Pinpoint the cell where the given text exists, returning its [X, Y] midpoint coordinate. 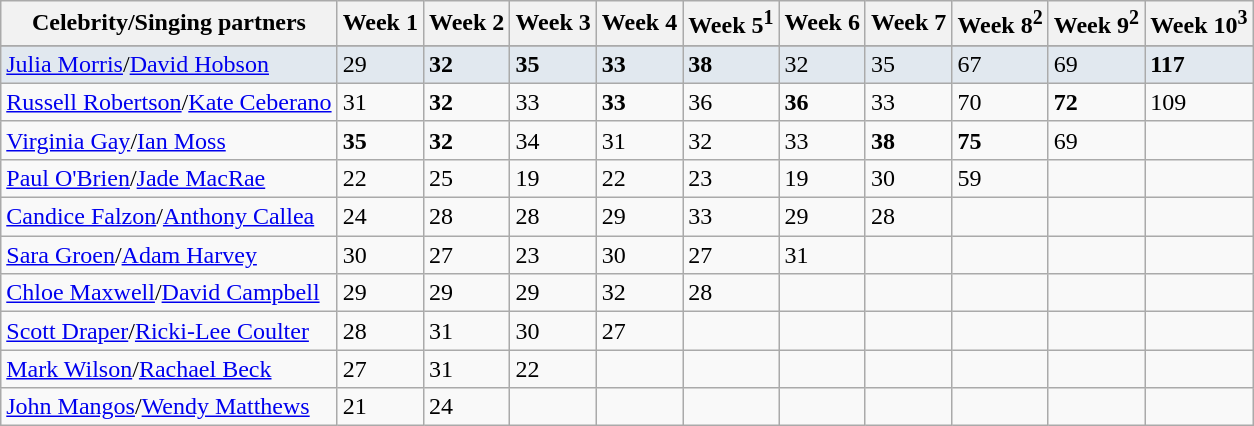
Scott Draper/Ricki-Lee Coulter [169, 331]
Sara Groen/Adam Harvey [169, 255]
Celebrity/Singing partners [169, 24]
59 [1000, 178]
Week 82 [1000, 24]
72 [1096, 102]
109 [1199, 102]
Paul O'Brien/Jade MacRae [169, 178]
117 [1199, 64]
25 [466, 178]
Week 6 [822, 24]
34 [553, 140]
75 [1000, 140]
70 [1000, 102]
Week 7 [908, 24]
Week 4 [639, 24]
Russell Robertson/Kate Ceberano [169, 102]
21 [380, 407]
Week 51 [731, 24]
Week 2 [466, 24]
Mark Wilson/Rachael Beck [169, 369]
Week 3 [553, 24]
Chloe Maxwell/David Campbell [169, 293]
Candice Falzon/Anthony Callea [169, 217]
Week 103 [1199, 24]
Week 92 [1096, 24]
67 [1000, 64]
Virginia Gay/Ian Moss [169, 140]
Week 1 [380, 24]
Julia Morris/David Hobson [169, 64]
John Mangos/Wendy Matthews [169, 407]
